Pinpoint the cell where the given text exists, returning its [x, y] midpoint coordinate. 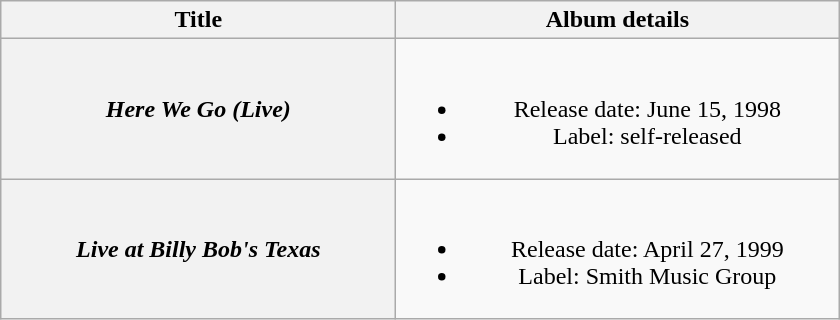
Album details [618, 20]
Here We Go (Live) [198, 109]
Release date: April 27, 1999Label: Smith Music Group [618, 249]
Release date: June 15, 1998Label: self-released [618, 109]
Live at Billy Bob's Texas [198, 249]
Title [198, 20]
